Search for the cell housing the specified text and yield its [x, y] center coordinate. 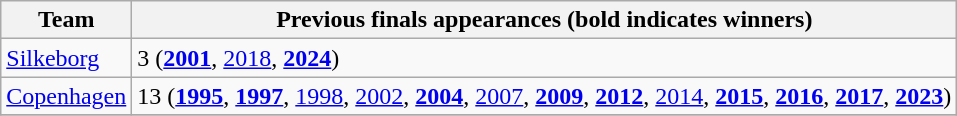
Silkeborg [66, 58]
Copenhagen [66, 96]
Previous finals appearances (bold indicates winners) [544, 20]
13 (1995, 1997, 1998, 2002, 2004, 2007, 2009, 2012, 2014, 2015, 2016, 2017, 2023) [544, 96]
Team [66, 20]
3 (2001, 2018, 2024) [544, 58]
